Return the [x, y] coordinate for the center point of the cell that contains the specified text.  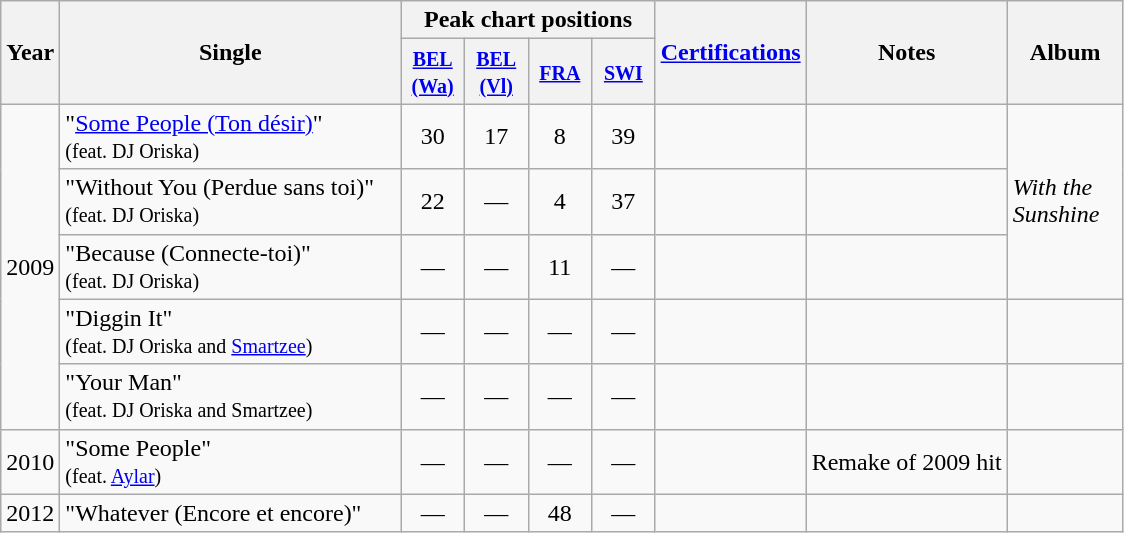
With the Sunshine [1065, 202]
SWI [624, 72]
Certifications [730, 52]
22 [433, 202]
BEL (Wa) [433, 72]
Notes [906, 52]
11 [560, 266]
Peak chart positions [528, 20]
BEL (Vl) [496, 72]
Album [1065, 52]
Remake of 2009 hit [906, 462]
"Because (Connecte-toi)" (feat. DJ Oriska) [230, 266]
Single [230, 52]
2010 [30, 462]
"Diggin It" (feat. DJ Oriska and Smartzee) [230, 332]
"Some People" (feat. Aylar) [230, 462]
4 [560, 202]
"Whatever (Encore et encore)" [230, 513]
"Your Man" (feat. DJ Oriska and Smartzee) [230, 396]
39 [624, 136]
Year [30, 52]
17 [496, 136]
2009 [30, 266]
30 [433, 136]
37 [624, 202]
FRA [560, 72]
2012 [30, 513]
8 [560, 136]
"Some People (Ton désir)" (feat. DJ Oriska) [230, 136]
"Without You (Perdue sans toi)" (feat. DJ Oriska) [230, 202]
48 [560, 513]
